Detect which cell encompasses the target text, then output its [X, Y] center coordinate. 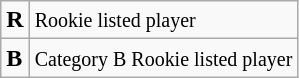
B [15, 58]
Category B Rookie listed player [164, 58]
Rookie listed player [164, 20]
R [15, 20]
